Scan for the cell matching the given text and deliver its (X, Y) coordinate at center. 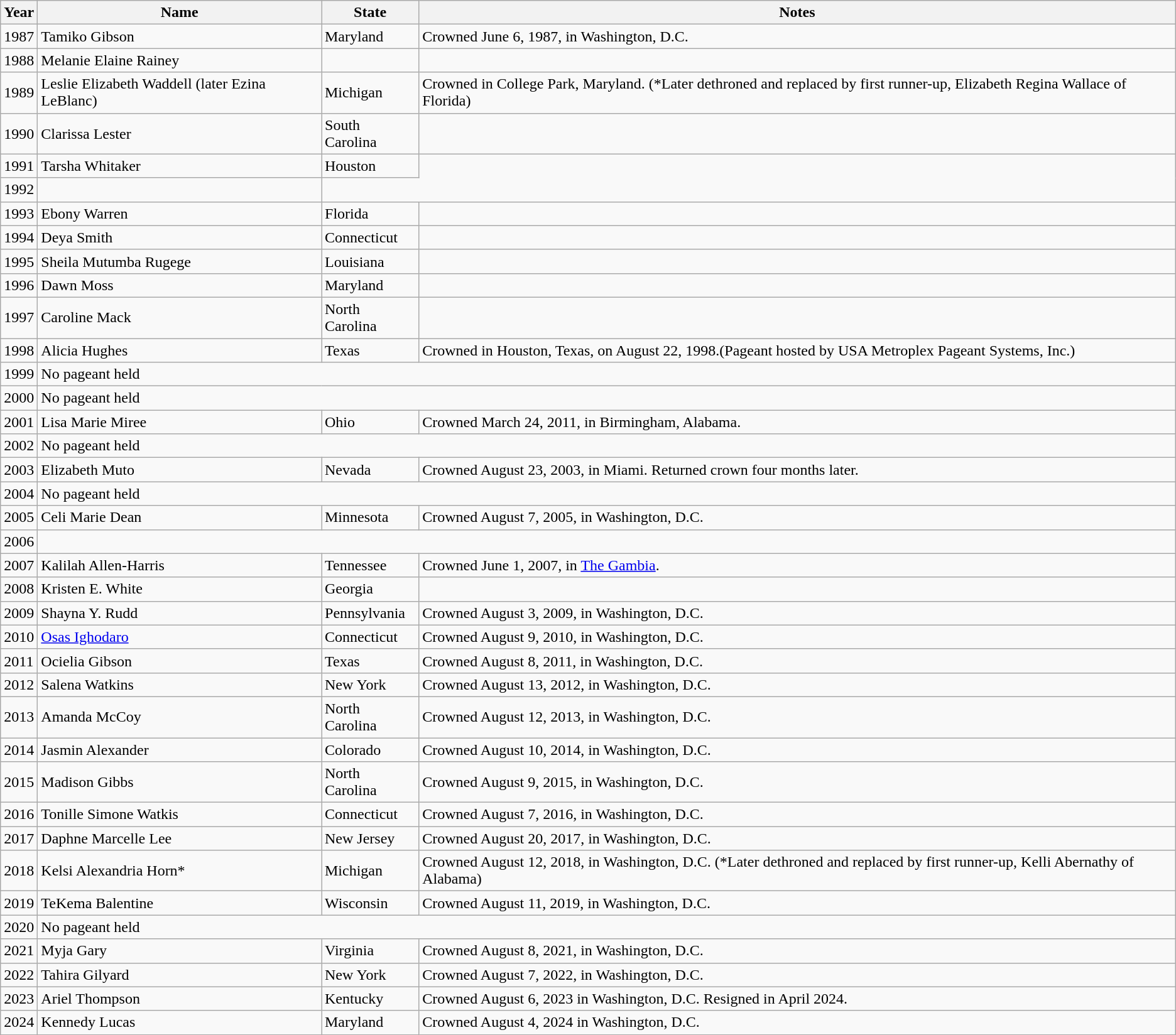
TeKema Balentine (180, 903)
2000 (19, 398)
Houston (371, 166)
1989 (19, 93)
1995 (19, 261)
Kelsi Alexandria Horn* (180, 870)
Crowned August 4, 2024 in Washington, D.C. (798, 1022)
2021 (19, 951)
Crowned August 20, 2017, in Washington, D.C. (798, 838)
Kentucky (371, 999)
2023 (19, 999)
Crowned August 9, 2010, in Washington, D.C. (798, 637)
Clarissa Lester (180, 133)
Dawn Moss (180, 285)
1997 (19, 318)
2003 (19, 470)
Myja Gary (180, 951)
Sheila Mutumba Rugege (180, 261)
Crowned August 23, 2003, in Miami. Returned crown four months later. (798, 470)
2018 (19, 870)
New Jersey (371, 838)
2007 (19, 565)
Minnesota (371, 517)
Crowned August 8, 2021, in Washington, D.C. (798, 951)
1999 (19, 374)
Pennsylvania (371, 613)
2015 (19, 783)
1990 (19, 133)
Tarsha Whitaker (180, 166)
Daphne Marcelle Lee (180, 838)
Deya Smith (180, 237)
Crowned August 6, 2023 in Washington, D.C. Resigned in April 2024. (798, 999)
2016 (19, 815)
2002 (19, 446)
Melanie Elaine Rainey (180, 60)
2010 (19, 637)
Crowned June 1, 2007, in The Gambia. (798, 565)
Year (19, 13)
Georgia (371, 589)
Name (180, 13)
Jasmin Alexander (180, 749)
Crowned August 7, 2022, in Washington, D.C. (798, 975)
Nevada (371, 470)
2024 (19, 1022)
Crowned August 10, 2014, in Washington, D.C. (798, 749)
Tennessee (371, 565)
2014 (19, 749)
1998 (19, 350)
1993 (19, 214)
Crowned August 7, 2005, in Washington, D.C. (798, 517)
Ohio (371, 422)
1996 (19, 285)
Salena Watkins (180, 685)
2005 (19, 517)
Alicia Hughes (180, 350)
2022 (19, 975)
Louisiana (371, 261)
South Carolina (371, 133)
2011 (19, 661)
2020 (19, 927)
Wisconsin (371, 903)
1988 (19, 60)
Crowned August 11, 2019, in Washington, D.C. (798, 903)
Ariel Thompson (180, 999)
State (371, 13)
Lisa Marie Miree (180, 422)
2012 (19, 685)
Tonille Simone Watkis (180, 815)
2017 (19, 838)
Crowned August 13, 2012, in Washington, D.C. (798, 685)
2013 (19, 717)
Florida (371, 214)
2009 (19, 613)
1991 (19, 166)
Ebony Warren (180, 214)
Kristen E. White (180, 589)
1987 (19, 36)
Kalilah Allen-Harris (180, 565)
2001 (19, 422)
Crowned August 12, 2018, in Washington, D.C. (*Later dethroned and replaced by first runner-up, Kelli Abernathy of Alabama) (798, 870)
Tamiko Gibson (180, 36)
Shayna Y. Rudd (180, 613)
Caroline Mack (180, 318)
Madison Gibbs (180, 783)
Crowned August 8, 2011, in Washington, D.C. (798, 661)
2019 (19, 903)
Crowned June 6, 1987, in Washington, D.C. (798, 36)
1992 (19, 190)
Amanda McCoy (180, 717)
Leslie Elizabeth Waddell (later Ezina LeBlanc) (180, 93)
Crowned March 24, 2011, in Birmingham, Alabama. (798, 422)
1994 (19, 237)
Tahira Gilyard (180, 975)
Kennedy Lucas (180, 1022)
Osas Ighodaro (180, 637)
Elizabeth Muto (180, 470)
Colorado (371, 749)
Crowned in Houston, Texas, on August 22, 1998.(Pageant hosted by USA Metroplex Pageant Systems, Inc.) (798, 350)
Crowned August 12, 2013, in Washington, D.C. (798, 717)
Crowned August 3, 2009, in Washington, D.C. (798, 613)
2008 (19, 589)
Crowned in College Park, Maryland. (*Later dethroned and replaced by first runner-up, Elizabeth Regina Wallace of Florida) (798, 93)
Ocielia Gibson (180, 661)
Notes (798, 13)
2004 (19, 494)
Virginia (371, 951)
Celi Marie Dean (180, 517)
2006 (19, 541)
Crowned August 9, 2015, in Washington, D.C. (798, 783)
Crowned August 7, 2016, in Washington, D.C. (798, 815)
